Pinpoint the cell where the given text exists, returning its [x, y] midpoint coordinate. 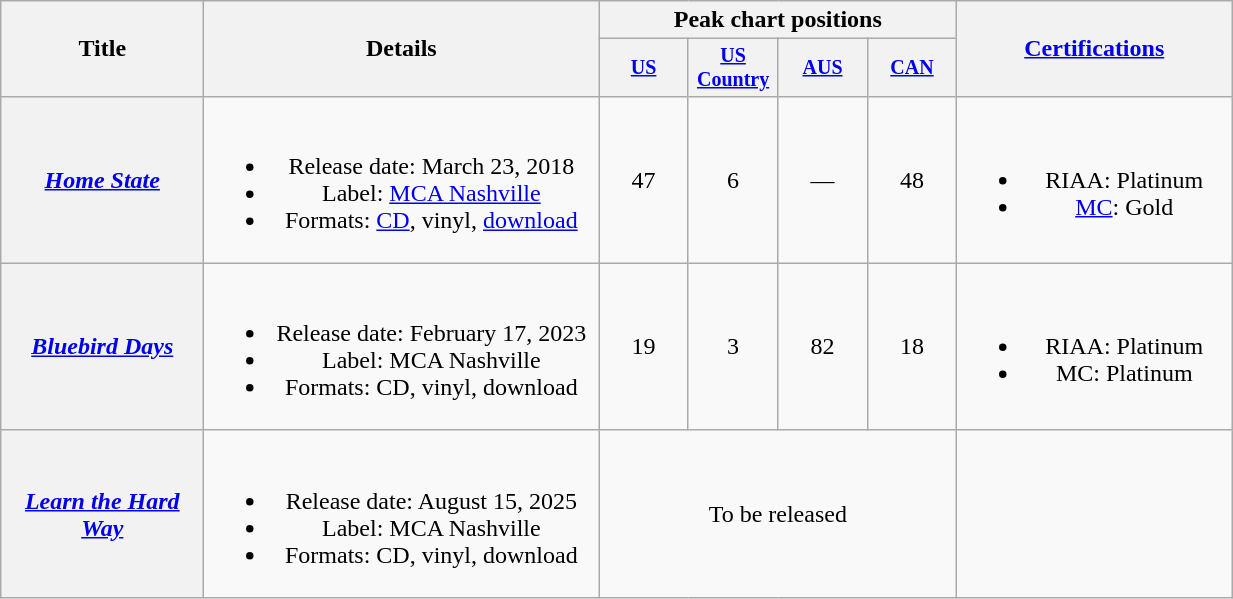
RIAA: PlatinumMC: Platinum [1094, 346]
82 [822, 346]
Release date: March 23, 2018Label: MCA NashvilleFormats: CD, vinyl, download [402, 180]
Bluebird Days [102, 346]
3 [732, 346]
US [644, 68]
6 [732, 180]
Title [102, 49]
Release date: February 17, 2023Label: MCA NashvilleFormats: CD, vinyl, download [402, 346]
Certifications [1094, 49]
18 [912, 346]
19 [644, 346]
— [822, 180]
Learn the Hard Way [102, 514]
RIAA: PlatinumMC: Gold [1094, 180]
Peak chart positions [778, 20]
Release date: August 15, 2025Label: MCA NashvilleFormats: CD, vinyl, download [402, 514]
AUS [822, 68]
US Country [732, 68]
48 [912, 180]
47 [644, 180]
CAN [912, 68]
Details [402, 49]
To be released [778, 514]
Home State [102, 180]
